Extract the [X, Y] coordinate from the center of the cell holding the provided text.  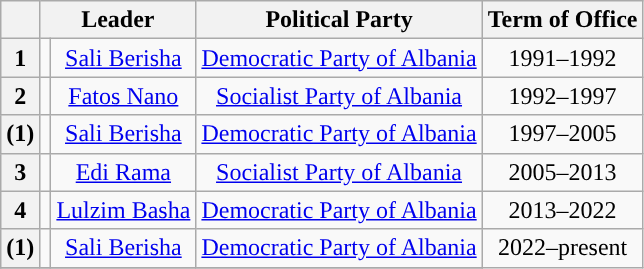
1992–1997 [562, 96]
1997–2005 [562, 134]
1991–1992 [562, 58]
4 [20, 210]
3 [20, 172]
Edi Rama [124, 172]
2022–present [562, 248]
2 [20, 96]
2013–2022 [562, 210]
2005–2013 [562, 172]
Leader [118, 20]
Term of Office [562, 20]
Fatos Nano [124, 96]
Political Party [339, 20]
1 [20, 58]
Lulzim Basha [124, 210]
